From the cell containing the given text, extract its center point as (x, y) coordinate. 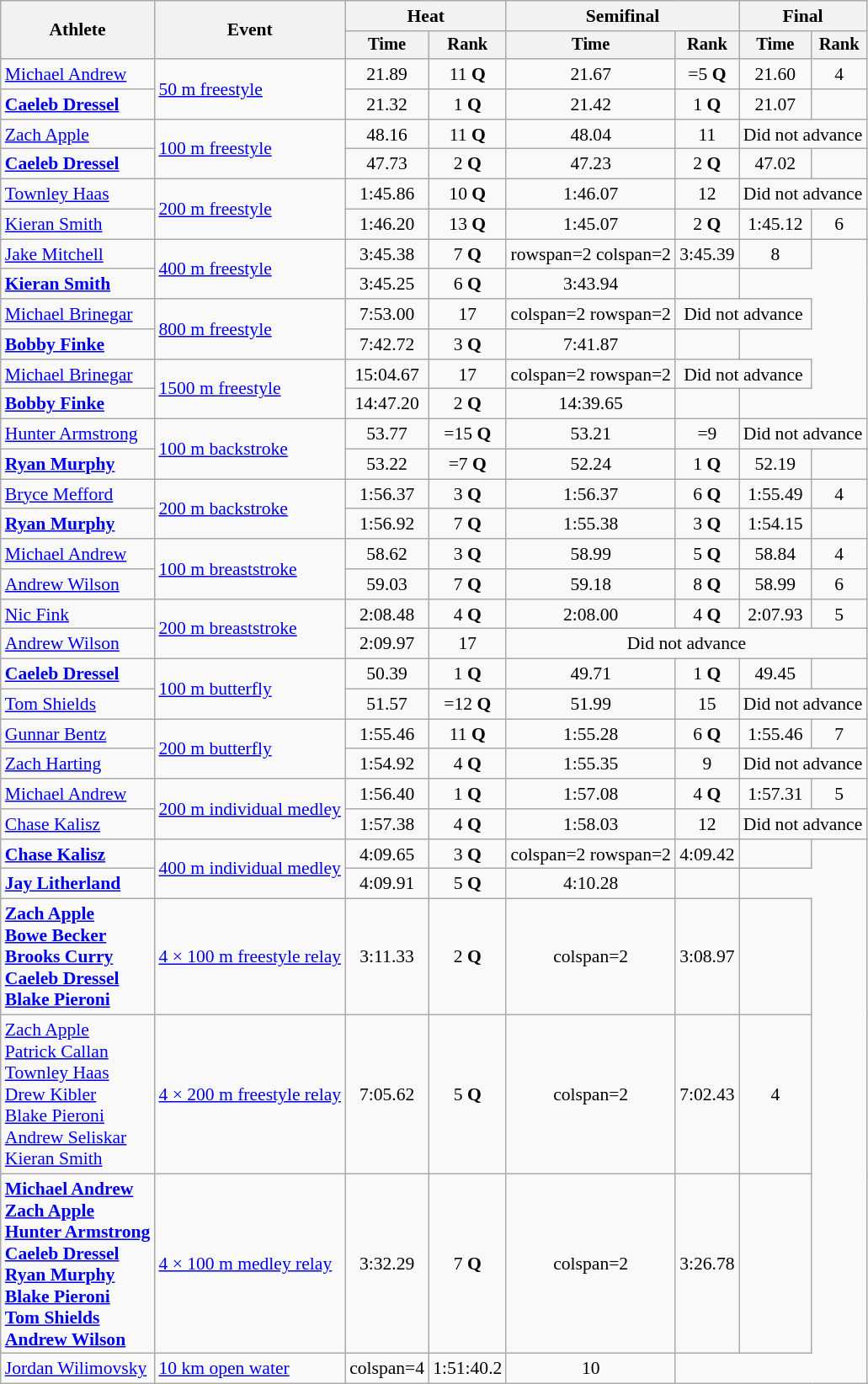
Zach Apple (77, 135)
1:55.38 (591, 524)
4 × 100 m freestyle relay (249, 957)
Semifinal (622, 16)
Athlete (77, 30)
3:45.39 (707, 254)
7:41.87 (591, 344)
=12 Q (467, 705)
21.42 (591, 104)
53.21 (591, 434)
50 m freestyle (249, 89)
21.07 (775, 104)
1:55.35 (591, 764)
100 m butterfly (249, 689)
Townley Haas (77, 194)
1:54.15 (775, 524)
52.24 (591, 465)
1:56.40 (387, 794)
10 (591, 1369)
49.71 (591, 674)
7:42.72 (387, 344)
49.45 (775, 674)
2:07.93 (775, 615)
Zach AppleBowe Becker Brooks CurryCaeleb DresselBlake Pieroni (77, 957)
2:09.97 (387, 644)
Final (803, 16)
1:46.20 (387, 225)
200 m freestyle (249, 209)
1:45.07 (591, 225)
58.62 (387, 554)
1:54.92 (387, 764)
47.23 (591, 164)
1500 m freestyle (249, 389)
8 Q (707, 584)
rowspan=2 colspan=2 (591, 254)
47.73 (387, 164)
7:05.62 (387, 1094)
1:57.38 (387, 824)
7:53.00 (387, 314)
Jay Litherland (77, 884)
200 m backstroke (249, 508)
4 × 200 m freestyle relay (249, 1094)
Bryce Mefford (77, 494)
13 Q (467, 225)
1:51:40.2 (467, 1369)
800 m freestyle (249, 328)
14:39.65 (591, 404)
59.03 (387, 584)
Nic Fink (77, 615)
400 m freestyle (249, 269)
colspan=4 (387, 1369)
4:09.42 (707, 854)
1:55.49 (775, 494)
7:02.43 (707, 1094)
48.16 (387, 135)
Hunter Armstrong (77, 434)
Zach ApplePatrick CallanTownley HaasDrew KiblerBlake PieroniAndrew SeliskarKieran Smith (77, 1094)
9 (707, 764)
21.67 (591, 74)
50.39 (387, 674)
2:08.00 (591, 615)
400 m individual medley (249, 869)
1:57.08 (591, 794)
1:45.12 (775, 225)
51.99 (591, 705)
10 Q (467, 194)
53.22 (387, 465)
=7 Q (467, 465)
52.19 (775, 465)
100 m breaststroke (249, 569)
1:58.03 (591, 824)
200 m butterfly (249, 749)
7 (839, 734)
3:43.94 (591, 285)
=5 Q (707, 74)
3:45.25 (387, 285)
1:45.86 (387, 194)
8 (775, 254)
48.04 (591, 135)
100 m freestyle (249, 150)
Heat (426, 16)
Zach Harting (77, 764)
Michael AndrewZach AppleHunter ArmstrongCaeleb DresselRyan MurphyBlake PieroniTom ShieldsAndrew Wilson (77, 1264)
4 × 100 m medley relay (249, 1264)
3:26.78 (707, 1264)
Jordan Wilimovsky (77, 1369)
1:56.92 (387, 524)
3:08.97 (707, 957)
51.57 (387, 705)
59.18 (591, 584)
53.77 (387, 434)
21.32 (387, 104)
3:45.38 (387, 254)
1:46.07 (591, 194)
15 (707, 705)
100 m backstroke (249, 450)
15:04.67 (387, 375)
Jake Mitchell (77, 254)
1:57.31 (775, 794)
3:32.29 (387, 1264)
4:09.91 (387, 884)
21.60 (775, 74)
11 (707, 135)
200 m breaststroke (249, 630)
2:08.48 (387, 615)
10 km open water (249, 1369)
Tom Shields (77, 705)
200 m individual medley (249, 808)
Gunnar Bentz (77, 734)
3:11.33 (387, 957)
14:47.20 (387, 404)
58.84 (775, 554)
4:09.65 (387, 854)
1:55.28 (591, 734)
Event (249, 30)
=9 (707, 434)
47.02 (775, 164)
4:10.28 (591, 884)
21.89 (387, 74)
=15 Q (467, 434)
